Identify which cell holds the provided text, then report its (x, y) central coordinate. 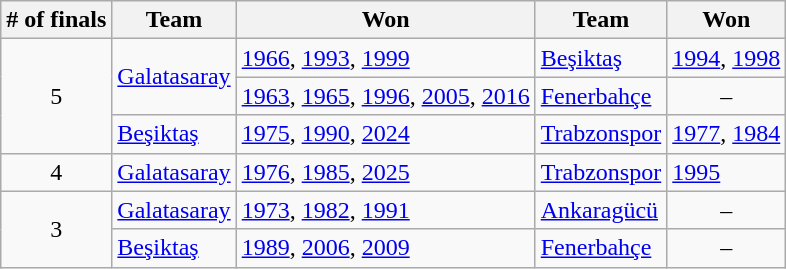
Ankaragücü (601, 210)
3 (56, 229)
1966, 1993, 1999 (386, 58)
1989, 2006, 2009 (386, 248)
1973, 1982, 1991 (386, 210)
4 (56, 172)
1975, 1990, 2024 (386, 134)
1994, 1998 (726, 58)
# of finals (56, 20)
5 (56, 96)
1977, 1984 (726, 134)
1995 (726, 172)
1963, 1965, 1996, 2005, 2016 (386, 96)
1976, 1985, 2025 (386, 172)
